Capture the cell that displays the provided text and extract its (x, y) central coordinate. 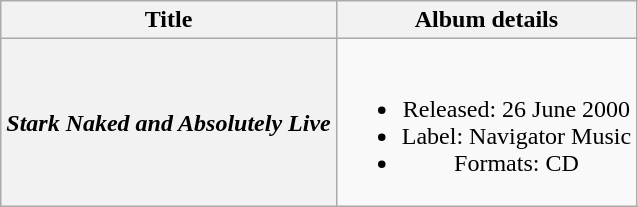
Title (169, 20)
Stark Naked and Absolutely Live (169, 122)
Album details (486, 20)
Released: 26 June 2000Label: Navigator MusicFormats: CD (486, 122)
